Provide the (X, Y) coordinate of the cell's center where the given text is located.  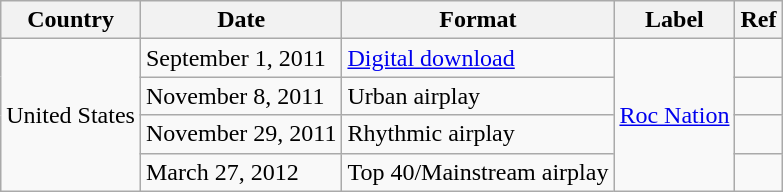
March 27, 2012 (240, 172)
United States (71, 115)
Digital download (478, 58)
Date (240, 20)
November 8, 2011 (240, 96)
Roc Nation (674, 115)
Label (674, 20)
Country (71, 20)
September 1, 2011 (240, 58)
Rhythmic airplay (478, 134)
Top 40/Mainstream airplay (478, 172)
Urban airplay (478, 96)
November 29, 2011 (240, 134)
Format (478, 20)
Ref (758, 20)
